Locate the cell with the specified text and output its [X, Y] center coordinate. 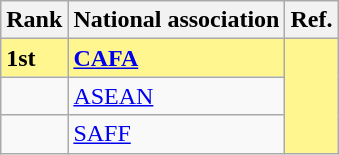
SAFF [176, 134]
CAFA [176, 58]
Ref. [312, 20]
National association [176, 20]
Rank [34, 20]
ASEAN [176, 96]
1st [34, 58]
